From the cell containing the given text, extract its center point as (X, Y) coordinate. 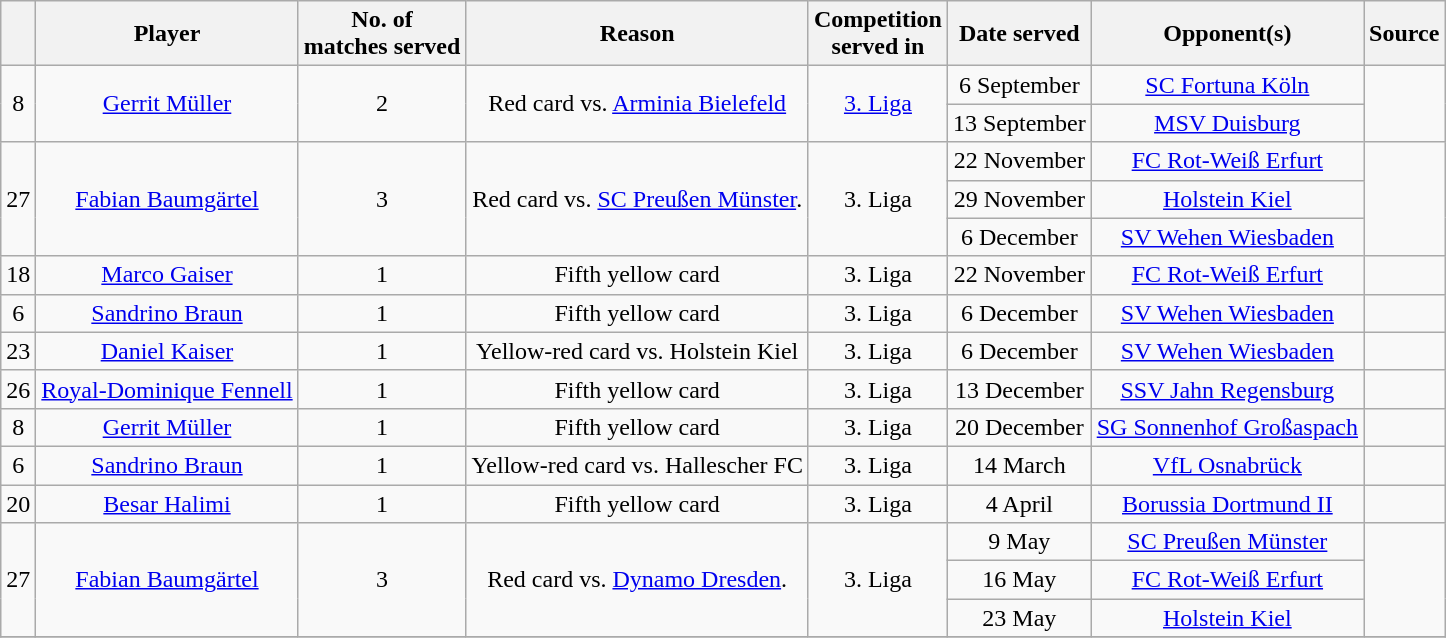
20 December (1019, 427)
Opponent(s) (1227, 34)
13 December (1019, 389)
18 (18, 275)
4 April (1019, 503)
16 May (1019, 580)
14 March (1019, 465)
Yellow-red card vs. Holstein Kiel (638, 351)
SSV Jahn Regensburg (1227, 389)
Royal-Dominique Fennell (167, 389)
Marco Gaiser (167, 275)
Red card vs. Dynamo Dresden. (638, 580)
Date served (1019, 34)
SC Preußen Münster (1227, 542)
9 May (1019, 542)
Red card vs. Arminia Bielefeld (638, 104)
6 September (1019, 85)
23 May (1019, 618)
Competition served in (878, 34)
2 (382, 104)
Source (1404, 34)
13 September (1019, 123)
Besar Halimi (167, 503)
SC Fortuna Köln (1227, 85)
23 (18, 351)
Player (167, 34)
26 (18, 389)
Borussia Dortmund II (1227, 503)
29 November (1019, 199)
Daniel Kaiser (167, 351)
VfL Osnabrück (1227, 465)
Yellow-red card vs. Hallescher FC (638, 465)
SG Sonnenhof Großaspach (1227, 427)
Red card vs. SC Preußen Münster. (638, 199)
20 (18, 503)
Reason (638, 34)
MSV Duisburg (1227, 123)
No. of matches served (382, 34)
